Output the (X, Y) coordinate of the center of the cell containing the given text.  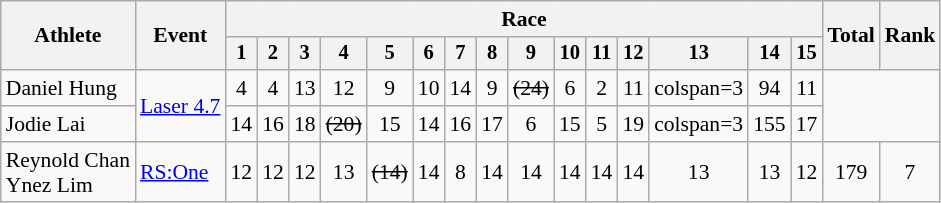
Athlete (68, 36)
1 (241, 54)
(14) (390, 172)
Total (850, 36)
Race (524, 19)
(24) (531, 88)
19 (633, 124)
Reynold ChanYnez Lim (68, 172)
Jodie Lai (68, 124)
Laser 4.7 (180, 106)
179 (850, 172)
3 (305, 54)
(20) (344, 124)
Rank (910, 36)
94 (770, 88)
Daniel Hung (68, 88)
155 (770, 124)
RS:One (180, 172)
18 (305, 124)
Event (180, 36)
